Provide the (x, y) coordinate of the cell's center where the given text is located.  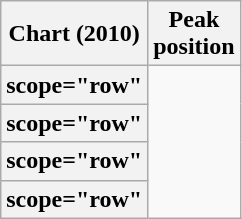
Chart (2010) (74, 34)
Peakposition (194, 34)
